Find where the given text appears and provide that cell's center as [x, y] coordinate. 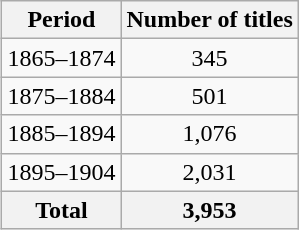
1895–1904 [62, 172]
1885–1894 [62, 134]
1875–1884 [62, 96]
345 [210, 58]
501 [210, 96]
3,953 [210, 210]
Period [62, 20]
1,076 [210, 134]
Number of titles [210, 20]
2,031 [210, 172]
1865–1874 [62, 58]
Total [62, 210]
